Search for the cell housing the specified text and yield its [X, Y] center coordinate. 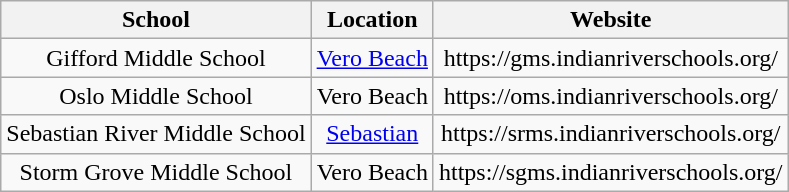
https://sgms.indianriverschools.org/ [610, 172]
https://oms.indianriverschools.org/ [610, 96]
https://srms.indianriverschools.org/ [610, 134]
Oslo Middle School [156, 96]
Website [610, 20]
School [156, 20]
Storm Grove Middle School [156, 172]
https://gms.indianriverschools.org/ [610, 58]
Sebastian [372, 134]
Location [372, 20]
Gifford Middle School [156, 58]
Sebastian River Middle School [156, 134]
